Return [X, Y] of the center of cell containing provided text 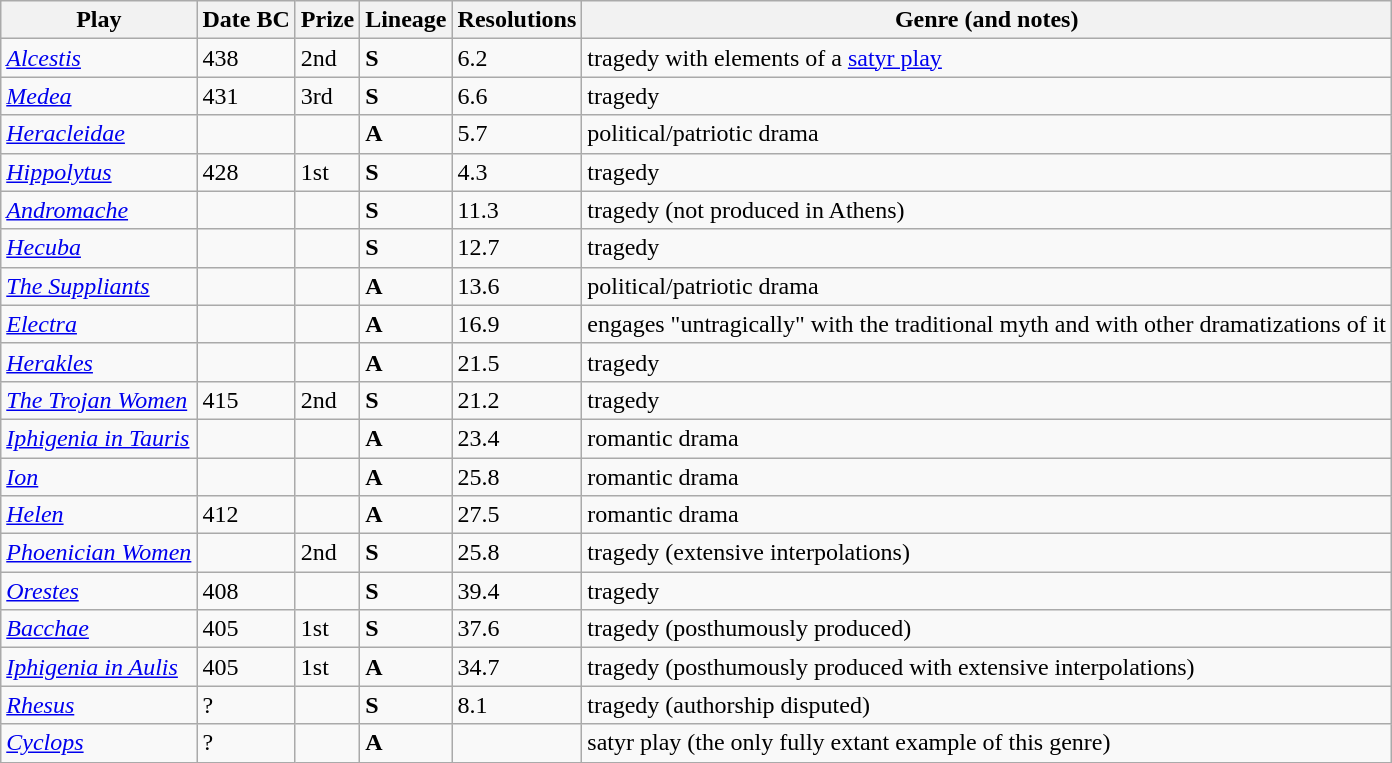
4.3 [517, 172]
6.2 [517, 58]
Cyclops [99, 743]
21.5 [517, 362]
Andromache [99, 210]
Helen [99, 515]
Play [99, 20]
Rhesus [99, 705]
39.4 [517, 591]
The Suppliants [99, 286]
tragedy (posthumously produced with extensive interpolations) [987, 667]
6.6 [517, 96]
Heracleidae [99, 134]
408 [246, 591]
412 [246, 515]
The Trojan Women [99, 400]
Genre (and notes) [987, 20]
8.1 [517, 705]
Alcestis [99, 58]
Phoenician Women [99, 553]
tragedy (posthumously produced) [987, 629]
5.7 [517, 134]
satyr play (the only fully extant example of this genre) [987, 743]
tragedy (extensive interpolations) [987, 553]
415 [246, 400]
Iphigenia in Aulis [99, 667]
Resolutions [517, 20]
Medea [99, 96]
16.9 [517, 324]
11.3 [517, 210]
Prize [327, 20]
Ion [99, 477]
13.6 [517, 286]
tragedy with elements of a satyr play [987, 58]
Hippolytus [99, 172]
Bacchae [99, 629]
Hecuba [99, 248]
Lineage [406, 20]
438 [246, 58]
Herakles [99, 362]
Electra [99, 324]
12.7 [517, 248]
Iphigenia in Tauris [99, 438]
431 [246, 96]
37.6 [517, 629]
21.2 [517, 400]
engages "untragically" with the traditional myth and with other dramatizations of it [987, 324]
tragedy (not produced in Athens) [987, 210]
Date BC [246, 20]
27.5 [517, 515]
23.4 [517, 438]
Orestes [99, 591]
tragedy (authorship disputed) [987, 705]
428 [246, 172]
34.7 [517, 667]
3rd [327, 96]
